Extract the [X, Y] coordinate from the center of the cell holding the provided text.  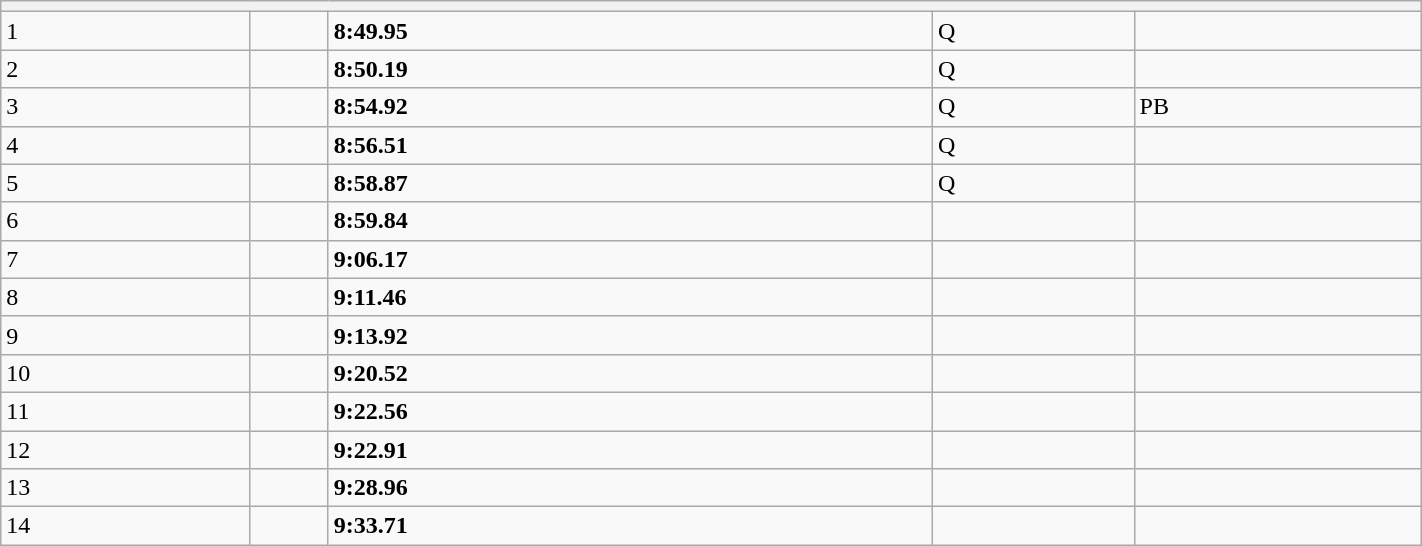
7 [126, 259]
9:13.92 [630, 335]
3 [126, 107]
9:33.71 [630, 526]
8:58.87 [630, 183]
1 [126, 31]
9:11.46 [630, 297]
2 [126, 69]
9:28.96 [630, 488]
12 [126, 449]
9:22.56 [630, 411]
8:50.19 [630, 69]
8:49.95 [630, 31]
10 [126, 373]
8:59.84 [630, 221]
9 [126, 335]
5 [126, 183]
9:20.52 [630, 373]
4 [126, 145]
9:06.17 [630, 259]
8:56.51 [630, 145]
13 [126, 488]
PB [1278, 107]
14 [126, 526]
8 [126, 297]
6 [126, 221]
8:54.92 [630, 107]
9:22.91 [630, 449]
11 [126, 411]
